Capture the cell that displays the provided text and extract its [X, Y] central coordinate. 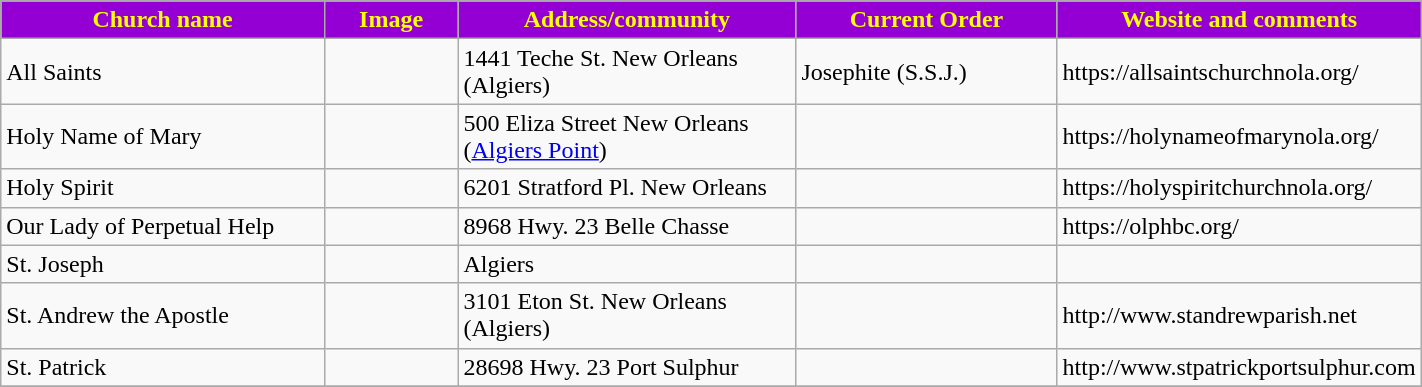
Address/community [627, 20]
6201 Stratford Pl. New Orleans [627, 188]
Image [391, 20]
Our Lady of Perpetual Help [163, 226]
Algiers [627, 264]
St. Andrew the Apostle [163, 316]
https://holynameofmarynola.org/ [1239, 136]
Church name [163, 20]
Website and comments [1239, 20]
https://olphbc.org/ [1239, 226]
3101 Eton St. New Orleans (Algiers) [627, 316]
Josephite (S.S.J.) [926, 72]
8968 Hwy. 23 Belle Chasse [627, 226]
http://www.stpatrickportsulphur.com [1239, 367]
Current Order [926, 20]
https://allsaintschurchnola.org/ [1239, 72]
St. Patrick [163, 367]
All Saints [163, 72]
https://holyspiritchurchnola.org/ [1239, 188]
Holy Spirit [163, 188]
Holy Name of Mary [163, 136]
1441 Teche St. New Orleans (Algiers) [627, 72]
28698 Hwy. 23 Port Sulphur [627, 367]
St. Joseph [163, 264]
http://www.standrewparish.net [1239, 316]
500 Eliza Street New Orleans (Algiers Point) [627, 136]
